Pinpoint the cell where the given text exists, returning its (x, y) midpoint coordinate. 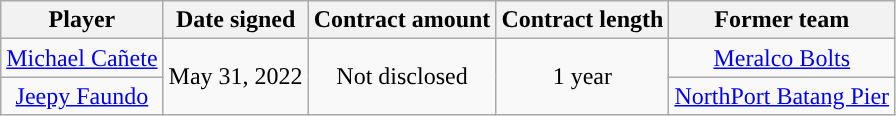
Former team (782, 20)
NorthPort Batang Pier (782, 96)
Jeepy Faundo (82, 96)
Date signed (236, 20)
Not disclosed (402, 77)
Contract amount (402, 20)
Meralco Bolts (782, 58)
1 year (582, 77)
Michael Cañete (82, 58)
May 31, 2022 (236, 77)
Player (82, 20)
Contract length (582, 20)
